Return [x, y] of the center of cell containing provided text 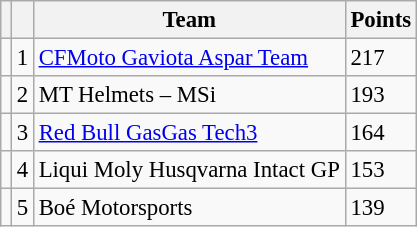
CFMoto Gaviota Aspar Team [189, 58]
Boé Motorsports [189, 208]
2 [22, 95]
139 [380, 208]
Liqui Moly Husqvarna Intact GP [189, 170]
217 [380, 58]
5 [22, 208]
Red Bull GasGas Tech3 [189, 133]
MT Helmets – MSi [189, 95]
4 [22, 170]
193 [380, 95]
1 [22, 58]
153 [380, 170]
Points [380, 20]
Team [189, 20]
3 [22, 133]
164 [380, 133]
